Return the [X, Y] coordinate for the center point of the cell that contains the specified text.  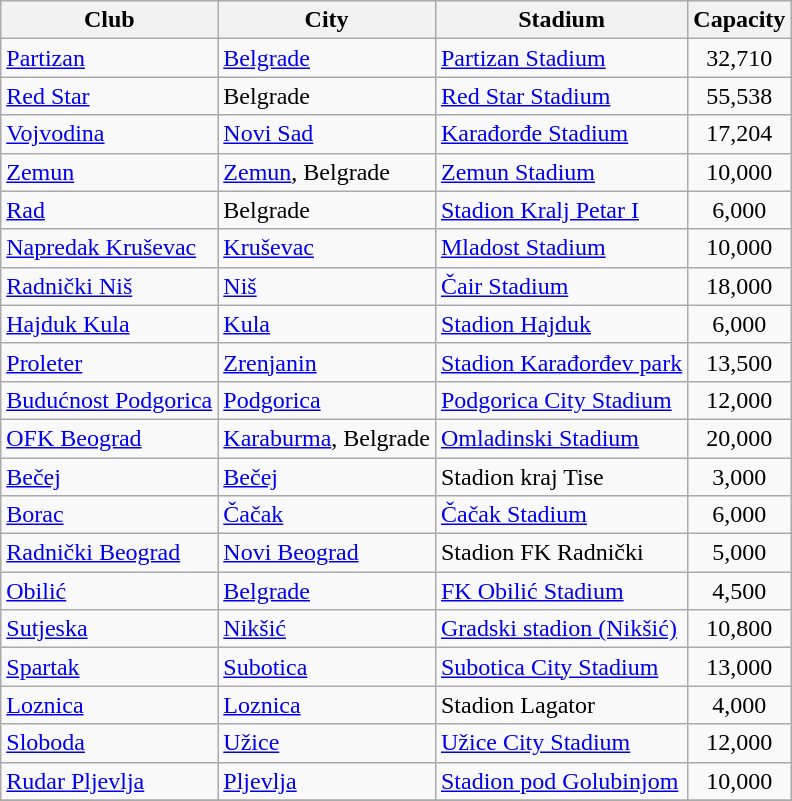
Rad [110, 210]
FK Obilić Stadium [561, 591]
Partizan Stadium [561, 58]
Proleter [110, 362]
Stadium [561, 20]
32,710 [740, 58]
Stadion kraj Tise [561, 477]
Partizan [110, 58]
Karaburma, Belgrade [327, 438]
Stadion Hajduk [561, 324]
13,500 [740, 362]
Kula [327, 324]
Subotica City Stadium [561, 667]
Spartak [110, 667]
Borac [110, 515]
Napredak Kruševac [110, 248]
18,000 [740, 286]
Podgorica [327, 400]
Capacity [740, 20]
Red Star [110, 96]
Sloboda [110, 743]
Čair Stadium [561, 286]
Nikšić [327, 629]
Niš [327, 286]
55,538 [740, 96]
Stadion Lagator [561, 705]
17,204 [740, 134]
Sutjeska [110, 629]
Pljevlja [327, 781]
Stadion Kralj Petar I [561, 210]
Novi Sad [327, 134]
3,000 [740, 477]
20,000 [740, 438]
City [327, 20]
Užice [327, 743]
Čačak Stadium [561, 515]
Kruševac [327, 248]
Budućnost Podgorica [110, 400]
Mladost Stadium [561, 248]
Club [110, 20]
Karađorđe Stadium [561, 134]
OFK Beograd [110, 438]
Subotica [327, 667]
Radnički Niš [110, 286]
Zemun, Belgrade [327, 172]
Gradski stadion (Nikšić) [561, 629]
10,800 [740, 629]
Stadion FK Radnički [561, 553]
Novi Beograd [327, 553]
4,500 [740, 591]
Vojvodina [110, 134]
Čačak [327, 515]
Omladinski Stadium [561, 438]
Užice City Stadium [561, 743]
Zemun [110, 172]
Rudar Pljevlja [110, 781]
Obilić [110, 591]
Radnički Beograd [110, 553]
4,000 [740, 705]
Stadion Karađorđev park [561, 362]
Podgorica City Stadium [561, 400]
Zemun Stadium [561, 172]
Stadion pod Golubinjom [561, 781]
Red Star Stadium [561, 96]
Hajduk Kula [110, 324]
Zrenjanin [327, 362]
13,000 [740, 667]
5,000 [740, 553]
